Pinpoint the cell where the given text exists, returning its [x, y] midpoint coordinate. 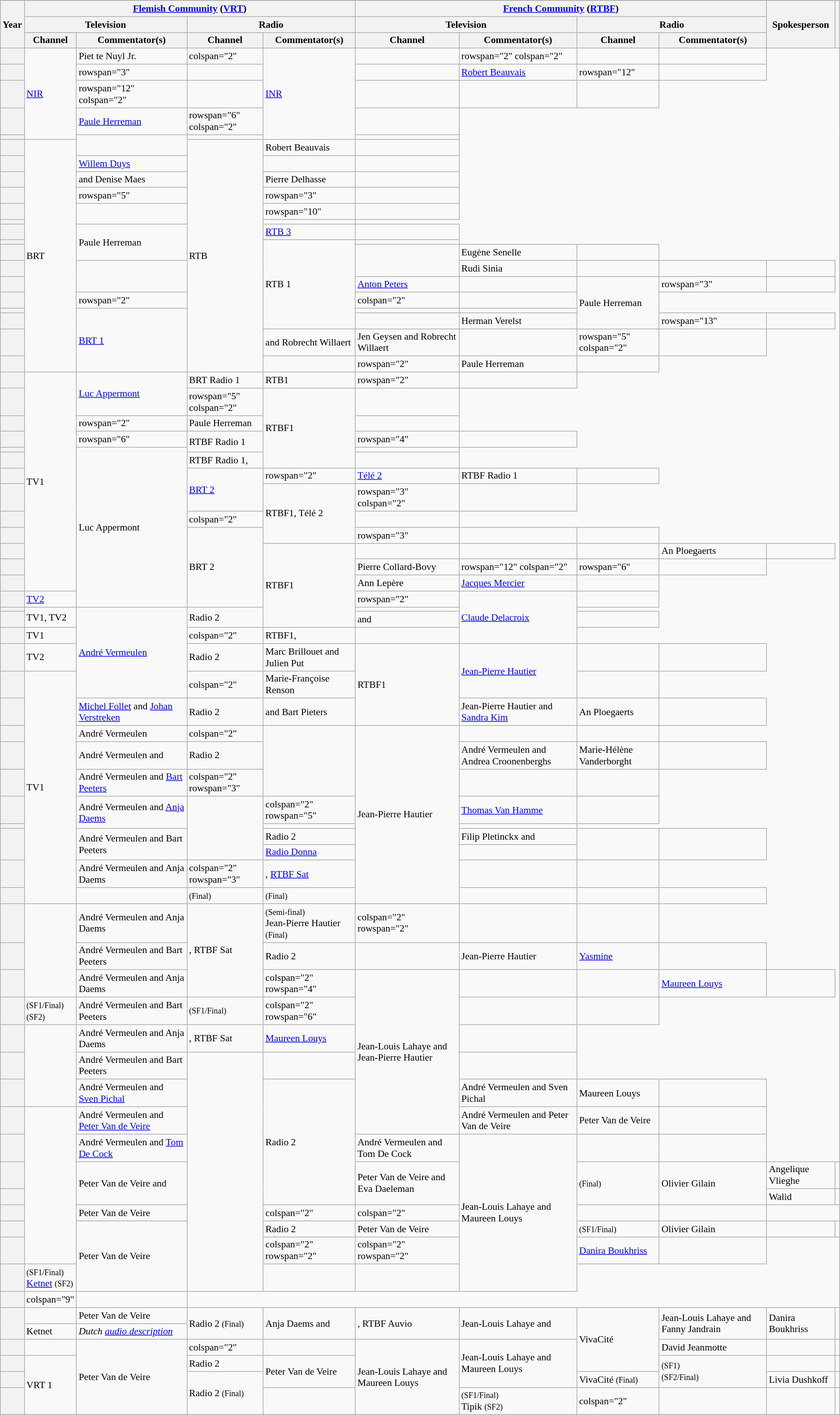
Flemish Community (VRT) [190, 9]
RTBF1, Télé 2 [309, 513]
French Community (RTBF) [561, 9]
, RTBF Auvio [407, 1324]
David Jeanmotte [713, 1348]
Eugène Senelle [518, 253]
NIR [50, 94]
BRT Radio 1 [225, 380]
Willem Duys [132, 164]
and Robrecht Willaert [309, 342]
BRT [50, 256]
rowspan="13" [713, 321]
Jean-Louis Lahaye and Jean-Pierre Hautier [407, 1052]
RTB [225, 256]
André Vermeulen and Andrea Croonenberghs [518, 755]
and Bart Pieters [309, 712]
rowspan="4" [407, 440]
Marie-Hélène Vanderborght [618, 755]
Thomas Van Hamme [518, 810]
TV1, TV2 [50, 617]
RTBF1, [309, 636]
Peter Van de Veire and Eva Daeleman [407, 1183]
Dutch audio description [132, 1332]
(Semi-final) Jean-Pierre Hautier (Final) [309, 923]
rowspan="3" colspan="2" [407, 497]
and Denise Maes [132, 180]
rowspan="6" colspan="2" [225, 121]
Radio Donna [309, 852]
rowspan="5" [132, 196]
VivaCité [618, 1339]
Rudi Sinia [518, 268]
Ketnet [50, 1332]
Filip Pletinckx and [518, 837]
VivaCité (Final) [618, 1380]
Herman Verelst [518, 321]
Angelique Vlieghe [801, 1175]
(SF1/Final) Ketnet (SF2) [50, 1278]
(SF1/Final) (SF2) [50, 1011]
rowspan="10" [309, 211]
Spokesperson [801, 24]
Télé 2 [407, 476]
colspan="9" [50, 1300]
Peter Van de Veire and [132, 1183]
Piet te Nuyl Jr. [132, 56]
Livia Dushkoff [801, 1380]
rowspan="2" colspan="2" [518, 56]
Jacques Mercier [518, 583]
BRT 1 [132, 340]
(SF1) (SF2/Final) [713, 1371]
INR [309, 94]
RTB 1 [309, 285]
Jen Geysen and Robrecht Willaert [407, 342]
colspan="2" rowspan="6" [309, 1011]
Jean-Pierre Hautier and Sandra Kim [518, 712]
Marc Brillouet and Julien Put [309, 657]
Ann Lepère [407, 583]
Jean-Louis Lahaye and [518, 1324]
Yasmine [618, 956]
Claude Delacroix [518, 617]
and [407, 620]
RTBF Radio 1, [225, 460]
colspan="2" rowspan="4" [309, 984]
Michel Follet and Johan Verstreken [132, 712]
colspan="2" rowspan="5" [309, 810]
RTB 3 [309, 232]
Anton Peters [407, 285]
Pierre Delhasse [309, 180]
VRT 1 [50, 1385]
Jean-Louis Lahaye and Fanny Jandrain [713, 1324]
Marie-Françoise Renson [309, 685]
Year [13, 24]
André Vermeulen and [132, 755]
rowspan="12" [618, 73]
Pierre Collard-Bovy [407, 567]
(SF1/Final) Tipik (SF2) [518, 1401]
RTB1 [309, 380]
Anja Daems and [309, 1324]
Walid [801, 1197]
